Search for the cell housing the specified text and yield its [X, Y] center coordinate. 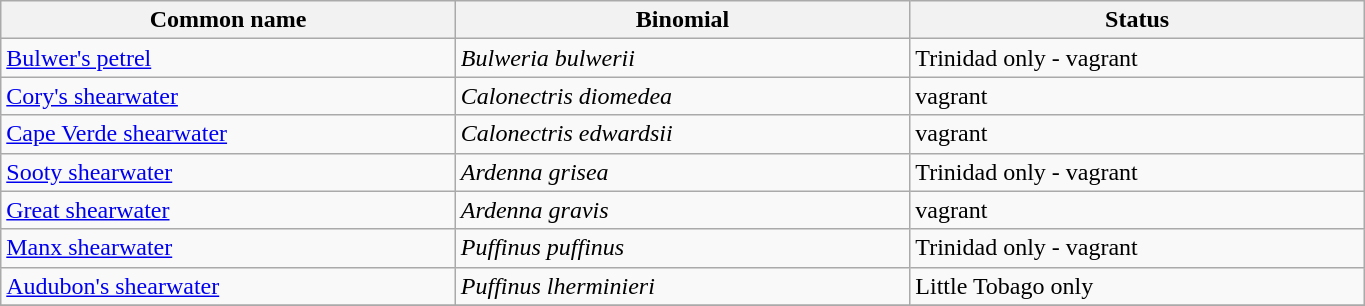
Calonectris diomedea [682, 96]
Audubon's shearwater [228, 286]
Ardenna grisea [682, 172]
Binomial [682, 20]
Manx shearwater [228, 248]
Calonectris edwardsii [682, 134]
Little Tobago only [1138, 286]
Status [1138, 20]
Common name [228, 20]
Puffinus puffinus [682, 248]
Cory's shearwater [228, 96]
Great shearwater [228, 210]
Cape Verde shearwater [228, 134]
Ardenna gravis [682, 210]
Bulweria bulwerii [682, 58]
Puffinus lherminieri [682, 286]
Bulwer's petrel [228, 58]
Sooty shearwater [228, 172]
